From the cell containing the given text, extract its center point as (x, y) coordinate. 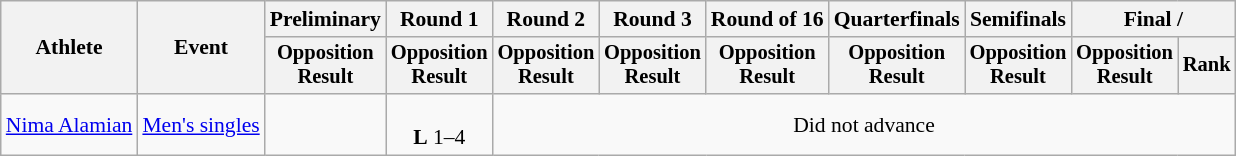
Did not advance (864, 124)
Round 1 (440, 19)
Event (200, 48)
Round of 16 (768, 19)
L 1–4 (440, 124)
Round 3 (652, 19)
Athlete (70, 48)
Men's singles (200, 124)
Rank (1207, 66)
Final / (1153, 19)
Round 2 (546, 19)
Preliminary (326, 19)
Nima Alamian (70, 124)
Quarterfinals (897, 19)
Semifinals (1018, 19)
